Return the [X, Y] coordinate for the center point of the cell that contains the specified text.  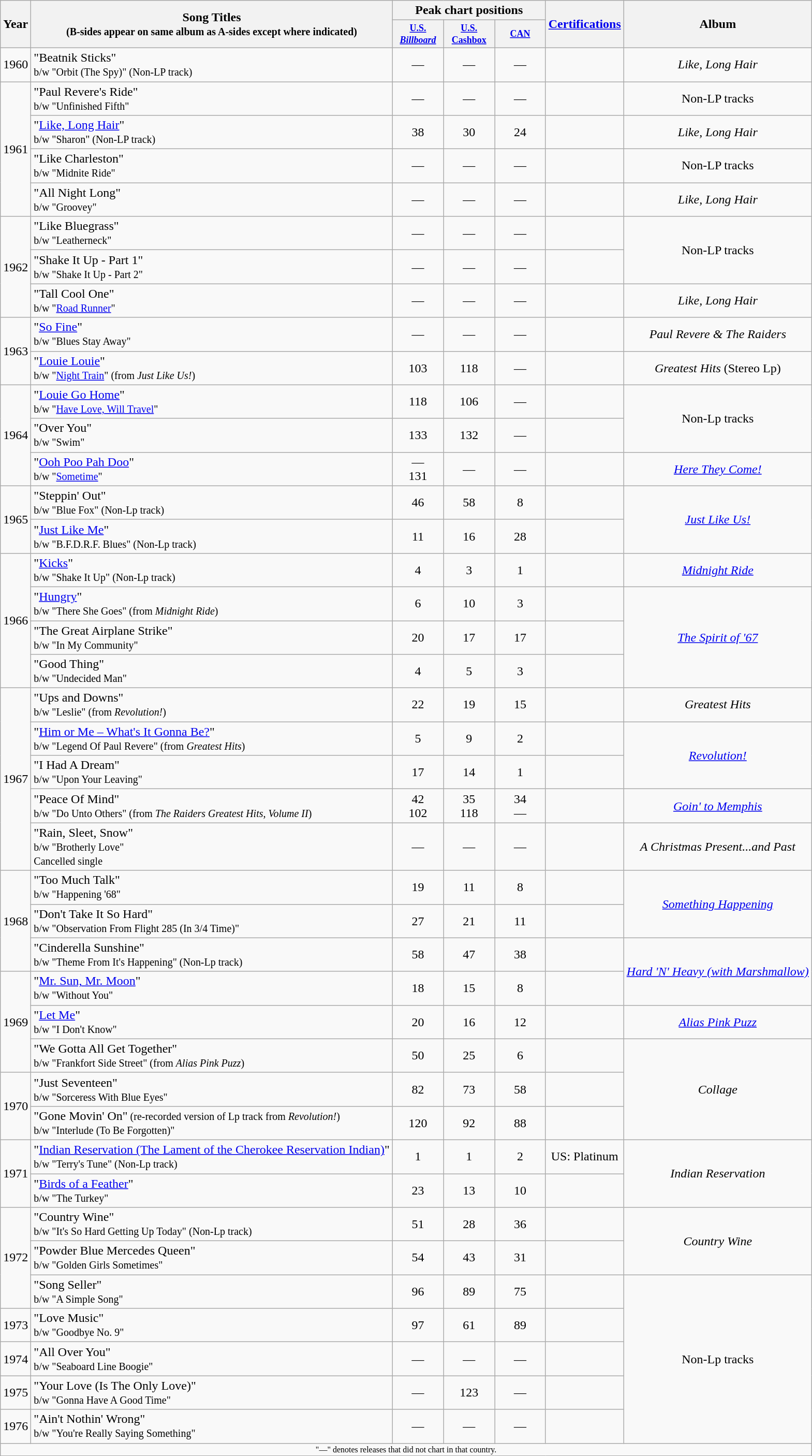
96 [418, 1291]
"Good Thing"b/w "Undecided Man" [212, 671]
Album [717, 24]
14 [469, 773]
"Beatnik Sticks"b/w "Orbit (The Spy)" (Non-LP track) [212, 64]
36 [521, 1224]
1965 [16, 519]
54 [418, 1258]
Just Like Us! [717, 519]
132 [469, 435]
"Tall Cool One"b/w "Road Runner" [212, 300]
"Kicks" b/w "Shake It Up" (Non-Lp track) [212, 570]
Alias Pink Puzz [717, 1022]
35 118 [469, 806]
Indian Reservation [717, 1173]
Greatest Hits (Stereo Lp) [717, 368]
92 [469, 1123]
24 [521, 133]
Here They Come! [717, 469]
1963 [16, 351]
31 [521, 1258]
Goin' to Memphis [717, 806]
"Country Wine"b/w "It's So Hard Getting Up Today" (Non-Lp track) [212, 1224]
51 [418, 1224]
"Like, Long Hair"b/w "Sharon" (Non-LP track) [212, 133]
133 [418, 435]
12 [521, 1022]
"Just Seventeen"b/w "Sorceress With Blue Eyes" [212, 1089]
1973 [16, 1326]
1975 [16, 1393]
U.S. Cashbox [469, 34]
"Let Me"b/w "I Don't Know" [212, 1022]
"Song Seller"b/w "A Simple Song" [212, 1291]
Year [16, 24]
25 [469, 1055]
US: Platinum [585, 1157]
73 [469, 1089]
"We Gotta All Get Together"b/w "Frankfort Side Street" (from Alias Pink Puzz) [212, 1055]
34 — [521, 806]
"Like Charleston"b/w "Midnite Ride" [212, 166]
"Paul Revere's Ride"b/w "Unfinished Fifth" [212, 98]
1964 [16, 435]
"Just Like Me"b/w "B.F.D.R.F. Blues" (Non-Lp track) [212, 536]
"Louie Go Home" b/w "Have Love, Will Travel" [212, 402]
"Rain, Sleet, Snow"b/w "Brotherly Love"Cancelled single [212, 847]
"Ups and Downs"b/w "Leslie" (from Revolution!) [212, 705]
"So Fine"b/w "Blues Stay Away" [212, 334]
Revolution! [717, 755]
75 [521, 1291]
Greatest Hits [717, 705]
1972 [16, 1258]
"I Had A Dream"b/w "Upon Your Leaving" [212, 773]
Certifications [585, 24]
CAN [521, 34]
43 [469, 1258]
50 [418, 1055]
"Him or Me – What's It Gonna Be?" b/w "Legend Of Paul Revere" (from Greatest Hits) [212, 738]
1969 [16, 1022]
22 [418, 705]
21 [469, 921]
18 [418, 988]
23 [418, 1191]
"Birds of a Feather"b/w "The Turkey" [212, 1191]
"Steppin' Out"b/w "Blue Fox" (Non-Lp track) [212, 502]
Song Titles(B-sides appear on same album as A-sides except where indicated) [212, 24]
"Like Bluegrass"b/w "Leatherneck" [212, 233]
1974 [16, 1359]
9 [469, 738]
Hard 'N' Heavy (with Marshmallow) [717, 971]
"The Great Airplane Strike"b/w "In My Community" [212, 638]
— 131 [418, 469]
U.S. Billboard [418, 34]
"Peace Of Mind" b/w "Do Unto Others" (from The Raiders Greatest Hits, Volume II) [212, 806]
Collage [717, 1089]
The Spirit of '67 [717, 637]
"Ooh Poo Pah Doo"b/w "Sometime" [212, 469]
A Christmas Present...and Past [717, 847]
"Ain't Nothin' Wrong"b/w "You're Really Saying Something" [212, 1426]
82 [418, 1089]
Peak chart positions [469, 10]
1961 [16, 149]
"Cinderella Sunshine"b/w "Theme From It's Happening" (Non-Lp track) [212, 955]
"Louie Louie"b/w "Night Train" (from Just Like Us!) [212, 368]
"Powder Blue Mercedes Queen"b/w "Golden Girls Sometimes" [212, 1258]
61 [469, 1326]
30 [469, 133]
1962 [16, 267]
"Indian Reservation (The Lament of the Cherokee Reservation Indian)"b/w "Terry's Tune" (Non-Lp track) [212, 1157]
1970 [16, 1106]
103 [418, 368]
1968 [16, 921]
1966 [16, 620]
1967 [16, 779]
1976 [16, 1426]
Country Wine [717, 1241]
"Gone Movin' On" (re-recorded version of Lp track from Revolution!)b/w "Interlude (To Be Forgotten)" [212, 1123]
"Mr. Sun, Mr. Moon"b/w "Without You" [212, 988]
1971 [16, 1173]
88 [521, 1123]
1960 [16, 64]
"All Night Long"b/w "Groovey" [212, 200]
"Don't Take It So Hard"b/w "Observation From Flight 285 (In 3/4 Time)" [212, 921]
Something Happening [717, 904]
"Over You"b/w "Swim" [212, 435]
Midnight Ride [717, 570]
Paul Revere & The Raiders [717, 334]
123 [469, 1393]
120 [418, 1123]
"Love Music"b/w "Goodbye No. 9" [212, 1326]
13 [469, 1191]
27 [418, 921]
97 [418, 1326]
"Hungry"b/w "There She Goes" (from Midnight Ride) [212, 604]
42 102 [418, 806]
"—" denotes releases that did not chart in that country. [406, 1449]
47 [469, 955]
46 [418, 502]
"Your Love (Is The Only Love)"b/w "Gonna Have A Good Time" [212, 1393]
"Shake It Up - Part 1"b/w "Shake It Up - Part 2" [212, 267]
"All Over You"b/w "Seaboard Line Boogie" [212, 1359]
"Too Much Talk"b/w "Happening '68" [212, 887]
106 [469, 402]
